Extract the [x, y] coordinate from the center of the cell holding the provided text.  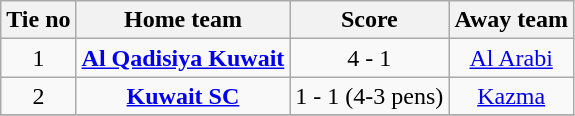
Kazma [512, 96]
Tie no [38, 20]
4 - 1 [370, 58]
Al Arabi [512, 58]
Away team [512, 20]
1 - 1 (4-3 pens) [370, 96]
2 [38, 96]
Al Qadisiya Kuwait [183, 58]
Score [370, 20]
Kuwait SC [183, 96]
1 [38, 58]
Home team [183, 20]
